Return [X, Y] of the center of cell containing provided text 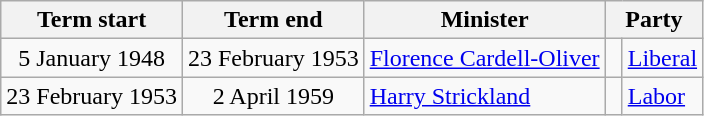
Minister [484, 20]
Party [654, 20]
5 January 1948 [92, 58]
Harry Strickland [484, 96]
Term end [273, 20]
Florence Cardell-Oliver [484, 58]
Term start [92, 20]
2 April 1959 [273, 96]
Liberal [662, 58]
Labor [662, 96]
